Scan for the cell matching the given text and deliver its (X, Y) coordinate at center. 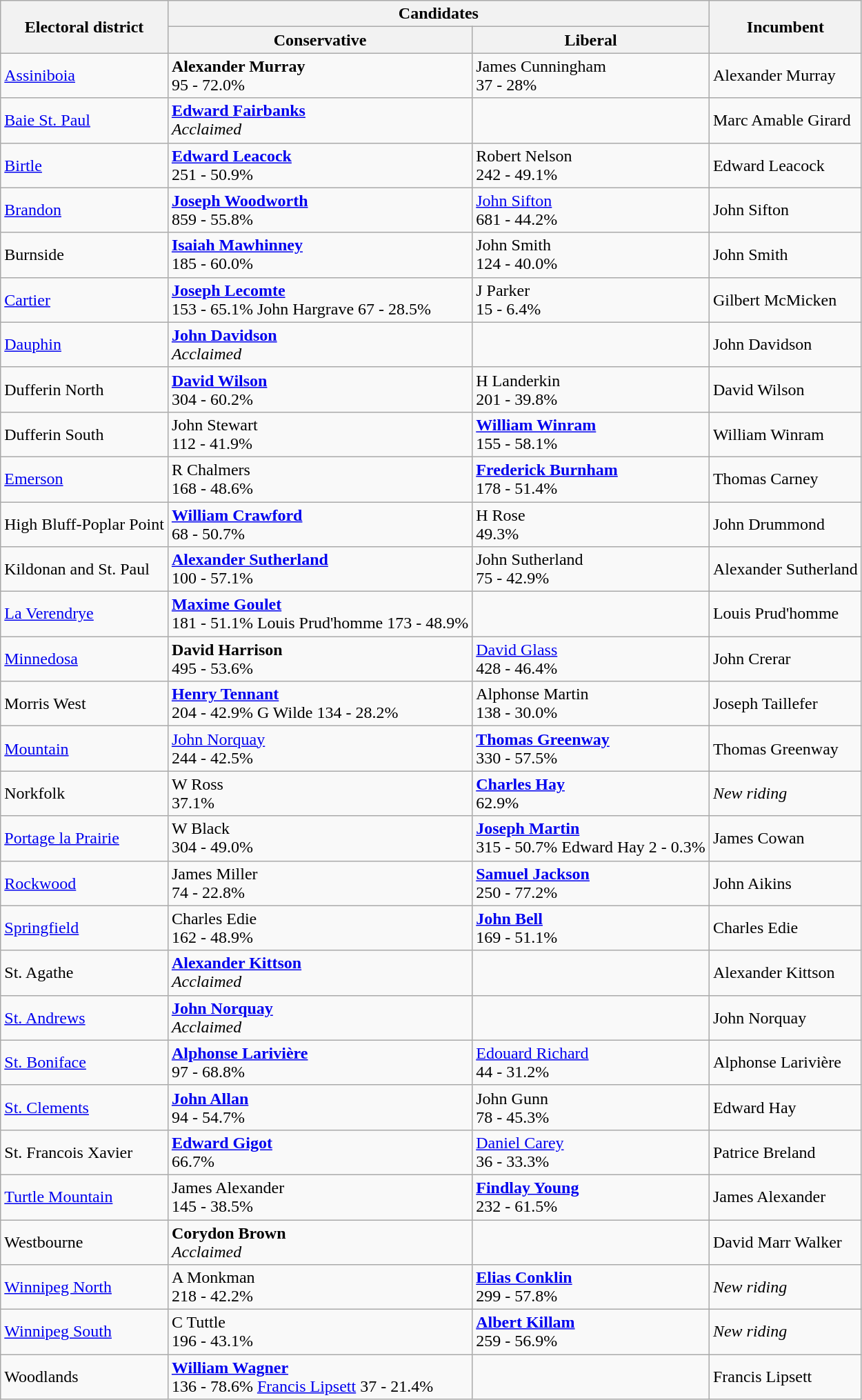
H Rose49.3% (591, 524)
Elias Conklin299 - 57.8% (591, 1287)
Marc Amable Girard (785, 120)
John Aikins (785, 883)
John Sifton (785, 210)
James Cunningham37 - 28% (591, 76)
John Davidson (785, 345)
John Drummond (785, 524)
Winnipeg South (84, 1332)
Minnedosa (84, 659)
John Sutherland75 - 42.9% (591, 570)
Joseph Martin315 - 50.7% Edward Hay 2 - 0.3% (591, 839)
John Stewart112 - 41.9% (320, 434)
La Verendrye (84, 614)
Edward Leacock (785, 166)
Kildonan and St. Paul (84, 570)
John Gunn78 - 45.3% (591, 1108)
William Winram (785, 434)
Dufferin North (84, 389)
Gilbert McMicken (785, 299)
Brandon (84, 210)
Norkfolk (84, 793)
John Bell169 - 51.1% (591, 928)
Turtle Mountain (84, 1197)
R Chalmers168 - 48.6% (320, 479)
William Wagner136 - 78.6% Francis Lipsett 37 - 21.4% (320, 1377)
St. Andrews (84, 1018)
Louis Prud'homme (785, 614)
Edward FairbanksAcclaimed (320, 120)
A Monkman218 - 42.2% (320, 1287)
William Crawford68 - 50.7% (320, 524)
John Smith (785, 255)
Mountain (84, 749)
James Alexander145 - 38.5% (320, 1197)
Alexander Kittson (785, 972)
John Smith124 - 40.0% (591, 255)
Thomas Greenway330 - 57.5% (591, 749)
James Miller74 - 22.8% (320, 883)
Rockwood (84, 883)
Charles Edie162 - 48.9% (320, 928)
Henry Tennant204 - 42.9% G Wilde 134 - 28.2% (320, 703)
High Bluff-Poplar Point (84, 524)
Joseph Woodworth859 - 55.8% (320, 210)
William Winram155 - 58.1% (591, 434)
Robert Nelson242 - 49.1% (591, 166)
St. Clements (84, 1108)
Edward Leacock251 - 50.9% (320, 166)
Cartier (84, 299)
Birtle (84, 166)
Daniel Carey36 - 33.3% (591, 1152)
H Landerkin201 - 39.8% (591, 389)
Baie St. Paul (84, 120)
Woodlands (84, 1377)
Westbourne (84, 1241)
Candidates (439, 14)
Winnipeg North (84, 1287)
John Sifton681 - 44.2% (591, 210)
Burnside (84, 255)
St. Francois Xavier (84, 1152)
John DavidsonAcclaimed (320, 345)
C Tuttle196 - 43.1% (320, 1332)
W Black304 - 49.0% (320, 839)
Charles Hay62.9% (591, 793)
John Norquay (785, 1018)
Assiniboia (84, 76)
W Ross37.1% (320, 793)
Alexander Murray95 - 72.0% (320, 76)
Thomas Greenway (785, 749)
Samuel Jackson250 - 77.2% (591, 883)
Frederick Burnham178 - 51.4% (591, 479)
Alphonse Martin138 - 30.0% (591, 703)
Alexander Sutherland100 - 57.1% (320, 570)
Francis Lipsett (785, 1377)
Electoral district (84, 27)
Springfield (84, 928)
Emerson (84, 479)
Morris West (84, 703)
Dauphin (84, 345)
Edouard Richard44 - 31.2% (591, 1062)
David Glass428 - 46.4% (591, 659)
Liberal (591, 40)
Conservative (320, 40)
Alexander Sutherland (785, 570)
David Wilson (785, 389)
Joseph Lecomte153 - 65.1% John Hargrave 67 - 28.5% (320, 299)
John NorquayAcclaimed (320, 1018)
David Harrison495 - 53.6% (320, 659)
Findlay Young232 - 61.5% (591, 1197)
St. Boniface (84, 1062)
Alexander Murray (785, 76)
David Wilson304 - 60.2% (320, 389)
Charles Edie (785, 928)
John Crerar (785, 659)
John Norquay244 - 42.5% (320, 749)
J Parker15 - 6.4% (591, 299)
St. Agathe (84, 972)
James Cowan (785, 839)
Joseph Taillefer (785, 703)
Alphonse Larivière (785, 1062)
Isaiah Mawhinney185 - 60.0% (320, 255)
James Alexander (785, 1197)
Edward Gigot66.7% (320, 1152)
David Marr Walker (785, 1241)
Alexander KittsonAcclaimed (320, 972)
Portage la Prairie (84, 839)
Edward Hay (785, 1108)
Maxime Goulet181 - 51.1% Louis Prud'homme 173 - 48.9% (320, 614)
Alphonse Larivière97 - 68.8% (320, 1062)
Albert Killam259 - 56.9% (591, 1332)
John Allan94 - 54.7% (320, 1108)
Dufferin South (84, 434)
Patrice Breland (785, 1152)
Incumbent (785, 27)
Thomas Carney (785, 479)
Corydon BrownAcclaimed (320, 1241)
